Scan for the cell matching the given text and deliver its [X, Y] coordinate at center. 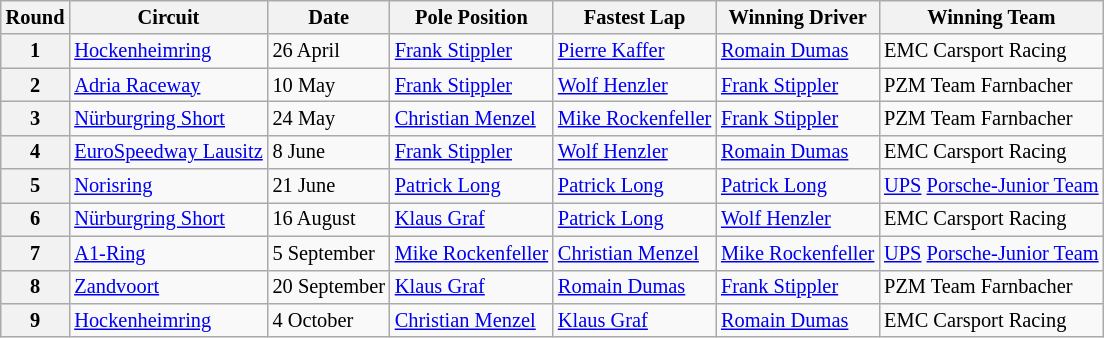
8 June [329, 152]
6 [36, 219]
1 [36, 51]
Pierre Kaffer [634, 51]
24 May [329, 118]
3 [36, 118]
4 October [329, 320]
Norisring [168, 186]
Winning Team [991, 17]
Winning Driver [798, 17]
Zandvoort [168, 287]
10 May [329, 85]
5 September [329, 253]
7 [36, 253]
Adria Raceway [168, 85]
16 August [329, 219]
Circuit [168, 17]
Date [329, 17]
Pole Position [472, 17]
9 [36, 320]
4 [36, 152]
2 [36, 85]
20 September [329, 287]
EuroSpeedway Lausitz [168, 152]
8 [36, 287]
21 June [329, 186]
26 April [329, 51]
5 [36, 186]
Round [36, 17]
A1-Ring [168, 253]
Fastest Lap [634, 17]
